For the text-containing cell, return its midpoint in [X, Y] coordinate format. 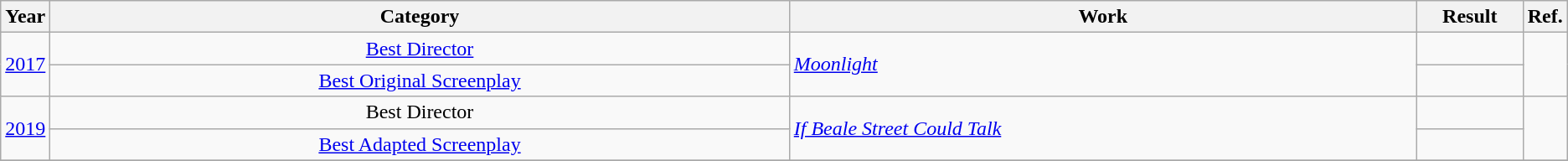
Best Adapted Screenplay [420, 144]
Category [420, 17]
If Beale Street Could Talk [1102, 128]
Year [25, 17]
Work [1102, 17]
Result [1469, 17]
Ref. [1545, 17]
2017 [25, 65]
Moonlight [1102, 65]
Best Original Screenplay [420, 80]
2019 [25, 128]
